Detect which cell encompasses the target text, then output its [x, y] center coordinate. 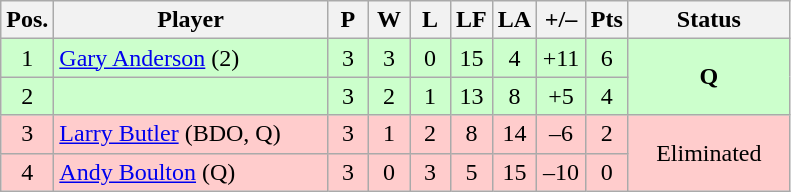
–6 [562, 134]
+11 [562, 58]
5 [472, 172]
L [430, 20]
6 [606, 58]
14 [514, 134]
P [348, 20]
Andy Boulton (Q) [191, 172]
Pos. [28, 20]
W [388, 20]
Gary Anderson (2) [191, 58]
+/– [562, 20]
–10 [562, 172]
Larry Butler (BDO, Q) [191, 134]
Q [708, 77]
Pts [606, 20]
Status [708, 20]
Player [191, 20]
LF [472, 20]
+5 [562, 96]
13 [472, 96]
Eliminated [708, 153]
LA [514, 20]
